Capture the cell that displays the provided text and extract its (x, y) central coordinate. 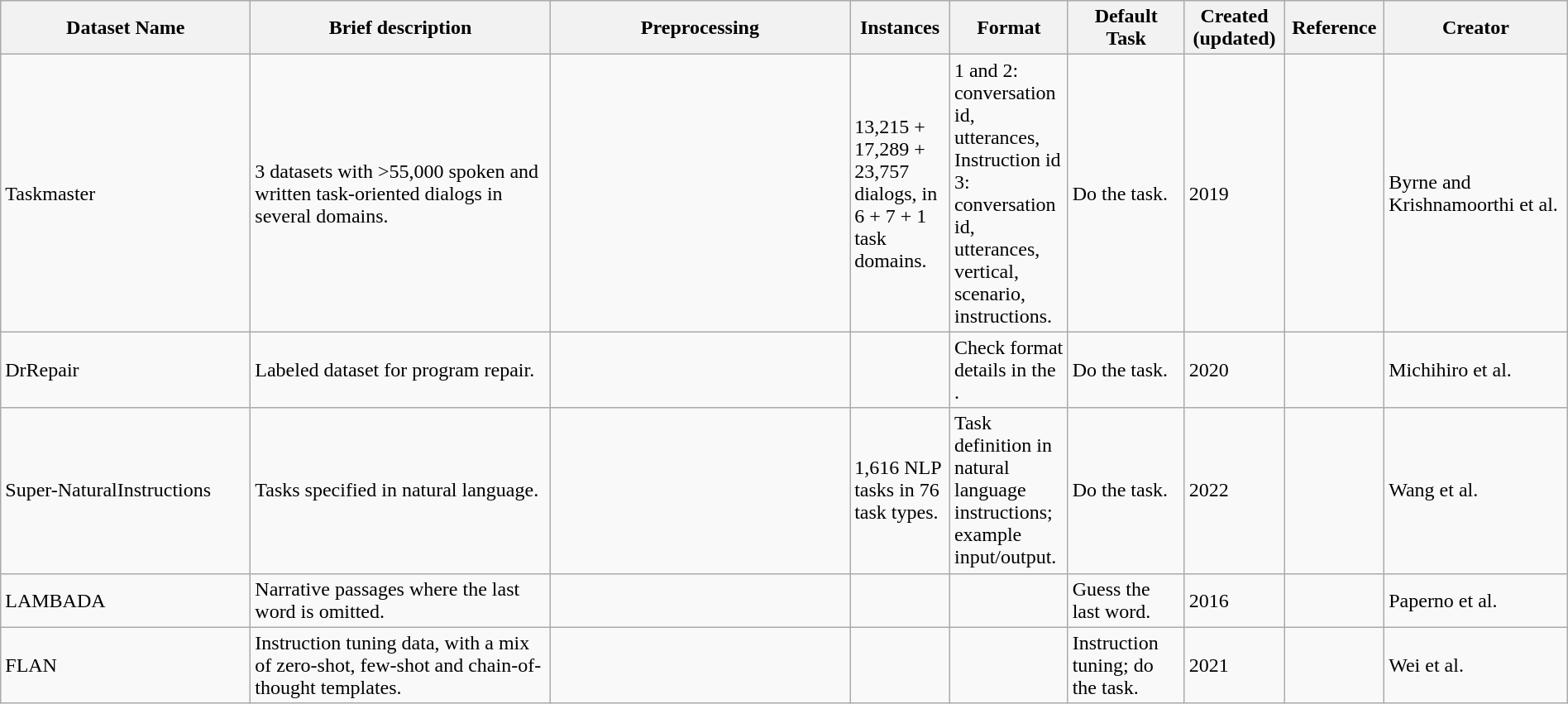
Narrative passages where the last word is omitted. (400, 601)
Preprocessing (700, 28)
Task definition in natural language instructions; example input/output. (1009, 491)
2021 (1234, 665)
Byrne and Krishnamoorthi et al. (1476, 194)
FLAN (126, 665)
Creator (1476, 28)
Super-NaturalInstructions (126, 491)
Brief description (400, 28)
3 datasets with >55,000 spoken and written task-oriented dialogs in several domains. (400, 194)
Taskmaster (126, 194)
Default Task (1126, 28)
LAMBADA (126, 601)
2016 (1234, 601)
Instruction tuning; do the task. (1126, 665)
Format (1009, 28)
Dataset Name (126, 28)
DrRepair (126, 370)
2020 (1234, 370)
Wang et al. (1476, 491)
Instances (900, 28)
Labeled dataset for program repair. (400, 370)
Reference (1335, 28)
Paperno et al. (1476, 601)
Created (updated) (1234, 28)
2022 (1234, 491)
1,616 NLP tasks in 76 task types. (900, 491)
Guess the last word. (1126, 601)
2019 (1234, 194)
Tasks specified in natural language. (400, 491)
Wei et al. (1476, 665)
Michihiro et al. (1476, 370)
13,215 + 17,289 + 23,757 dialogs, in 6 + 7 + 1 task domains. (900, 194)
Check format details in the . (1009, 370)
Instruction tuning data, with a mix of zero-shot, few-shot and chain-of-thought templates. (400, 665)
1 and 2: conversation id, utterances, Instruction id3: conversation id, utterances, vertical, scenario, instructions. (1009, 194)
